Provide the [X, Y] coordinate of the cell's center where the given text is located.  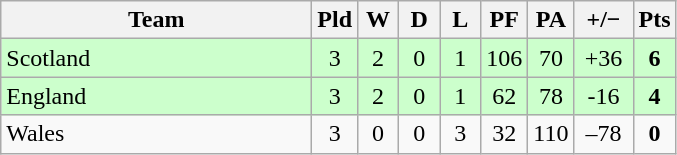
106 [504, 58]
-16 [604, 96]
Scotland [156, 58]
–78 [604, 134]
62 [504, 96]
L [460, 20]
+36 [604, 58]
PA [551, 20]
6 [654, 58]
4 [654, 96]
England [156, 96]
+/− [604, 20]
Pts [654, 20]
Team [156, 20]
D [420, 20]
PF [504, 20]
78 [551, 96]
Pld [335, 20]
Wales [156, 134]
70 [551, 58]
110 [551, 134]
32 [504, 134]
W [378, 20]
